Determine the [X, Y] coordinate at the center of the cell enclosing the given text.  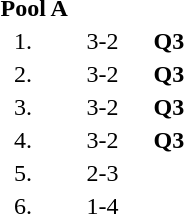
2-3 [102, 173]
